Determine the [X, Y] coordinate at the center of the cell enclosing the given text.  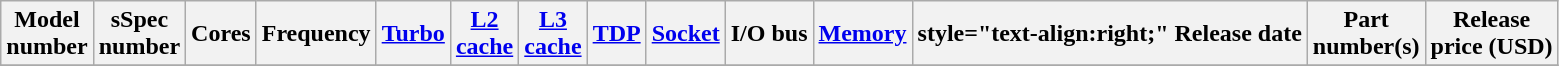
TDP [616, 34]
Cores [222, 34]
Frequency [316, 34]
Memory [862, 34]
L3cache [553, 34]
sSpecnumber [139, 34]
style="text-align:right;" Release date [1110, 34]
I/O bus [769, 34]
Turbo [413, 34]
Releaseprice (USD) [1492, 34]
L2cache [484, 34]
Modelnumber [47, 34]
Partnumber(s) [1366, 34]
Socket [686, 34]
